Return (x, y) of the center of cell containing provided text 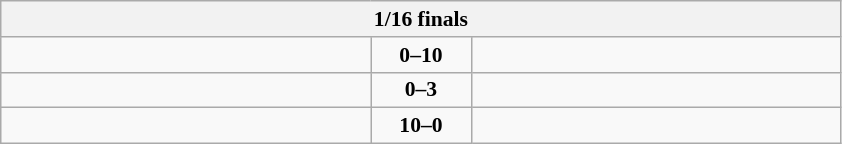
1/16 finals (421, 19)
10–0 (421, 126)
0–3 (421, 90)
0–10 (421, 55)
